Pinpoint the cell where the given text exists, returning its [x, y] midpoint coordinate. 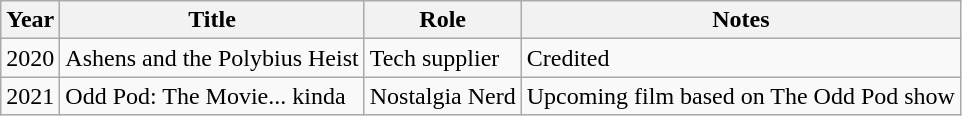
2021 [30, 96]
Year [30, 20]
Role [442, 20]
2020 [30, 58]
Upcoming film based on The Odd Pod show [740, 96]
Title [212, 20]
Tech supplier [442, 58]
Odd Pod: The Movie... kinda [212, 96]
Ashens and the Polybius Heist [212, 58]
Nostalgia Nerd [442, 96]
Notes [740, 20]
Credited [740, 58]
